Detect which cell encompasses the target text, then output its [x, y] center coordinate. 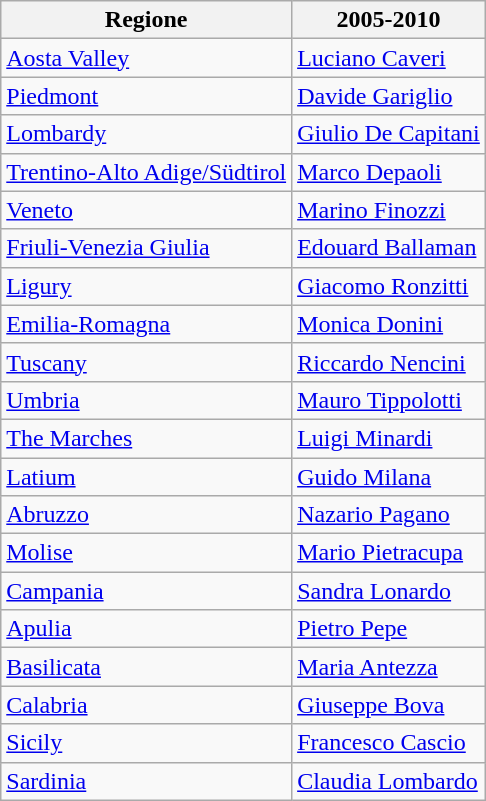
Calabria [146, 705]
Emilia-Romagna [146, 324]
Giulio De Capitani [389, 134]
Campania [146, 591]
Pietro Pepe [389, 629]
Francesco Cascio [389, 743]
Sandra Lonardo [389, 591]
Veneto [146, 210]
Davide Gariglio [389, 96]
Riccardo Nencini [389, 362]
Tuscany [146, 362]
Guido Milana [389, 477]
Sardinia [146, 781]
Nazario Pagano [389, 515]
Luciano Caveri [389, 58]
The Marches [146, 438]
Umbria [146, 400]
Monica Donini [389, 324]
Friuli-Venezia Giulia [146, 248]
Latium [146, 477]
Apulia [146, 629]
Sicily [146, 743]
Mario Pietracupa [389, 553]
Aosta Valley [146, 58]
Basilicata [146, 667]
Regione [146, 20]
Mauro Tippolotti [389, 400]
Piedmont [146, 96]
Luigi Minardi [389, 438]
Giuseppe Bova [389, 705]
Marco Depaoli [389, 172]
Claudia Lombardo [389, 781]
Maria Antezza [389, 667]
Edouard Ballaman [389, 248]
Ligury [146, 286]
Lombardy [146, 134]
Molise [146, 553]
Giacomo Ronzitti [389, 286]
Marino Finozzi [389, 210]
2005-2010 [389, 20]
Abruzzo [146, 515]
Trentino-Alto Adige/Südtirol [146, 172]
